Search for the cell housing the specified text and yield its (X, Y) center coordinate. 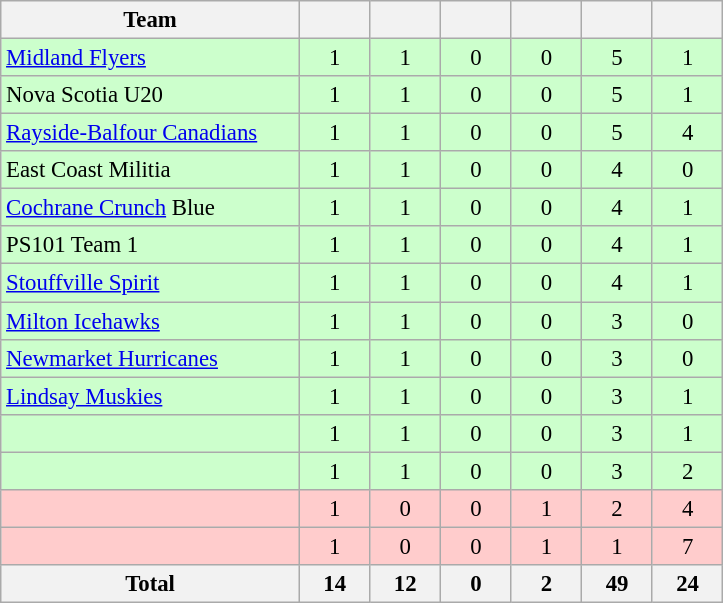
Nova Scotia U20 (150, 95)
Lindsay Muskies (150, 396)
Team (150, 20)
Cochrane Crunch Blue (150, 208)
Stouffville Spirit (150, 283)
7 (688, 546)
Milton Icehawks (150, 321)
Midland Flyers (150, 58)
49 (618, 584)
12 (406, 584)
PS101 Team 1 (150, 245)
Rayside-Balfour Canadians (150, 133)
14 (334, 584)
Newmarket Hurricanes (150, 358)
24 (688, 584)
Total (150, 584)
East Coast Militia (150, 170)
